Pinpoint the cell where the given text exists, returning its (X, Y) midpoint coordinate. 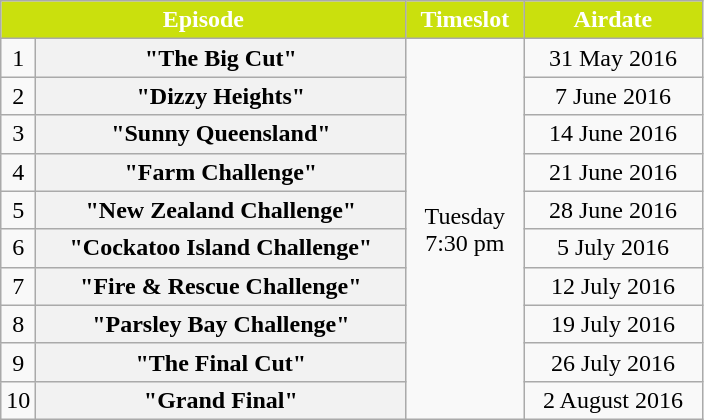
Timeslot (465, 20)
"Farm Challenge" (221, 172)
"Parsley Bay Challenge" (221, 324)
"Grand Final" (221, 400)
5 July 2016 (613, 248)
14 June 2016 (613, 134)
"The Big Cut" (221, 58)
7 June 2016 (613, 96)
5 (18, 210)
7 (18, 286)
2 (18, 96)
Tuesday7:30 pm (465, 230)
"Cockatoo Island Challenge" (221, 248)
9 (18, 362)
1 (18, 58)
"New Zealand Challenge" (221, 210)
21 June 2016 (613, 172)
"The Final Cut" (221, 362)
19 July 2016 (613, 324)
28 June 2016 (613, 210)
2 August 2016 (613, 400)
10 (18, 400)
Airdate (613, 20)
26 July 2016 (613, 362)
4 (18, 172)
12 July 2016 (613, 286)
"Dizzy Heights" (221, 96)
31 May 2016 (613, 58)
6 (18, 248)
"Sunny Queensland" (221, 134)
"Fire & Rescue Challenge" (221, 286)
8 (18, 324)
Episode (204, 20)
3 (18, 134)
